Return the [X, Y] coordinate for the center point of the cell that contains the specified text.  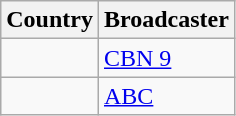
ABC [166, 96]
Country [50, 20]
Broadcaster [166, 20]
CBN 9 [166, 58]
